Capture the cell that displays the provided text and extract its [x, y] central coordinate. 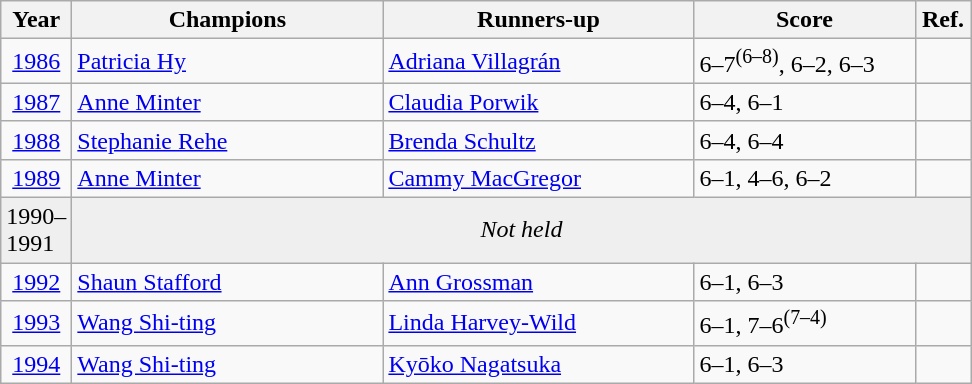
Shaun Stafford [228, 282]
6–1, 4–6, 6–2 [804, 178]
1989 [36, 178]
Kyōko Nagatsuka [538, 364]
1992 [36, 282]
Runners-up [538, 20]
6–1, 7–6(7–4) [804, 324]
1990–1991 [36, 230]
Claudia Porwik [538, 102]
Ann Grossman [538, 282]
Not held [522, 230]
Ref. [943, 20]
Stephanie Rehe [228, 140]
Adriana Villagrán [538, 62]
1994 [36, 364]
Score [804, 20]
6–7(6–8), 6–2, 6–3 [804, 62]
1988 [36, 140]
1986 [36, 62]
1987 [36, 102]
1993 [36, 324]
6–4, 6–4 [804, 140]
Patricia Hy [228, 62]
Linda Harvey-Wild [538, 324]
Cammy MacGregor [538, 178]
Brenda Schultz [538, 140]
Champions [228, 20]
Year [36, 20]
6–4, 6–1 [804, 102]
